Detect which cell encompasses the target text, then output its (X, Y) center coordinate. 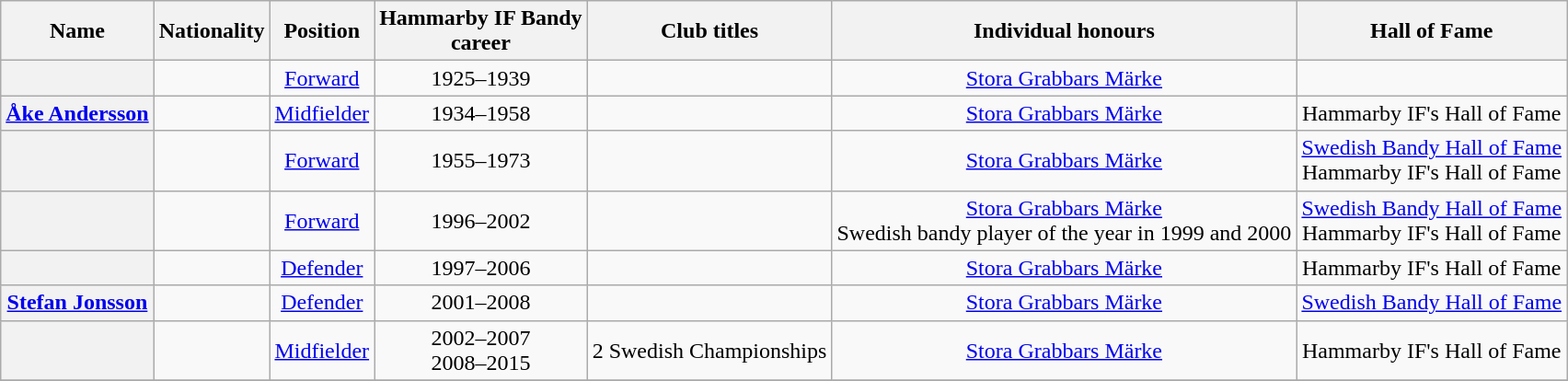
1925–1939 (481, 78)
Individual honours (1064, 31)
Nationality (212, 31)
2 Swedish Championships (709, 350)
Stora Grabbars MärkeSwedish bandy player of the year in 1999 and 2000 (1064, 221)
Position (322, 31)
Name (77, 31)
Hammarby IF Bandycareer (481, 31)
1996–2002 (481, 221)
Stefan Jonsson (77, 303)
1997–2006 (481, 268)
Åke Andersson (77, 113)
2002–20072008–2015 (481, 350)
1955–1973 (481, 160)
Hall of Fame (1432, 31)
Swedish Bandy Hall of Fame (1432, 303)
2001–2008 (481, 303)
Club titles (709, 31)
1934–1958 (481, 113)
